Pinpoint the cell where the given text exists, returning its [X, Y] midpoint coordinate. 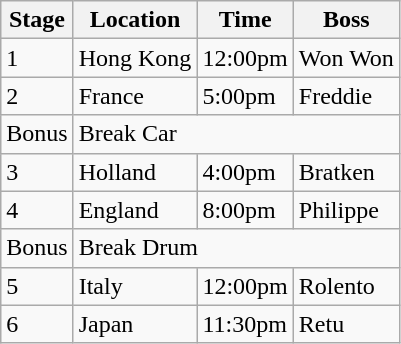
2 [37, 96]
8:00pm [245, 210]
Boss [346, 20]
5 [37, 286]
Japan [135, 324]
Time [245, 20]
Stage [37, 20]
Freddie [346, 96]
Holland [135, 172]
England [135, 210]
5:00pm [245, 96]
France [135, 96]
Break Drum [236, 248]
Location [135, 20]
Rolento [346, 286]
1 [37, 58]
Philippe [346, 210]
Hong Kong [135, 58]
4:00pm [245, 172]
3 [37, 172]
Bratken [346, 172]
11:30pm [245, 324]
Won Won [346, 58]
Break Car [236, 134]
Retu [346, 324]
Italy [135, 286]
4 [37, 210]
6 [37, 324]
